Determine the [X, Y] coordinate at the center of the cell enclosing the given text.  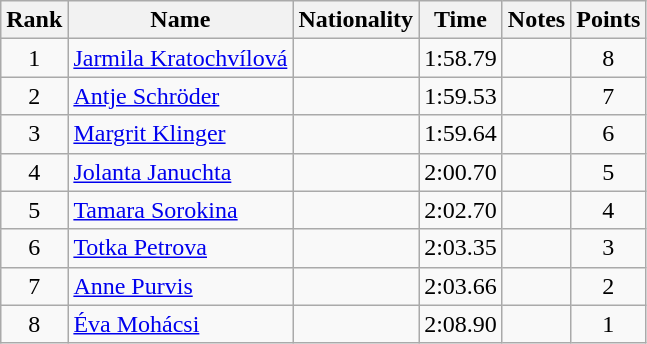
2:03.66 [461, 286]
Rank [34, 20]
Anne Purvis [180, 286]
1:59.53 [461, 96]
Name [180, 20]
2:02.70 [461, 210]
Time [461, 20]
Éva Mohácsi [180, 324]
2:00.70 [461, 172]
Jolanta Januchta [180, 172]
Antje Schröder [180, 96]
1:59.64 [461, 134]
Jarmila Kratochvílová [180, 58]
2:08.90 [461, 324]
Points [608, 20]
1:58.79 [461, 58]
Nationality [356, 20]
Tamara Sorokina [180, 210]
Totka Petrova [180, 248]
Margrit Klinger [180, 134]
2:03.35 [461, 248]
Notes [536, 20]
